Identify which cell holds the provided text, then report its (X, Y) central coordinate. 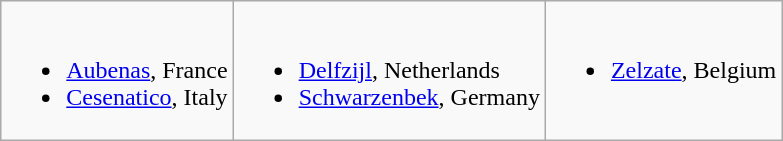
Zelzate, Belgium (663, 71)
Delfzijl, Netherlands Schwarzenbek, Germany (389, 71)
Aubenas, France Cesenatico, Italy (117, 71)
